Capture the cell that displays the provided text and extract its (X, Y) central coordinate. 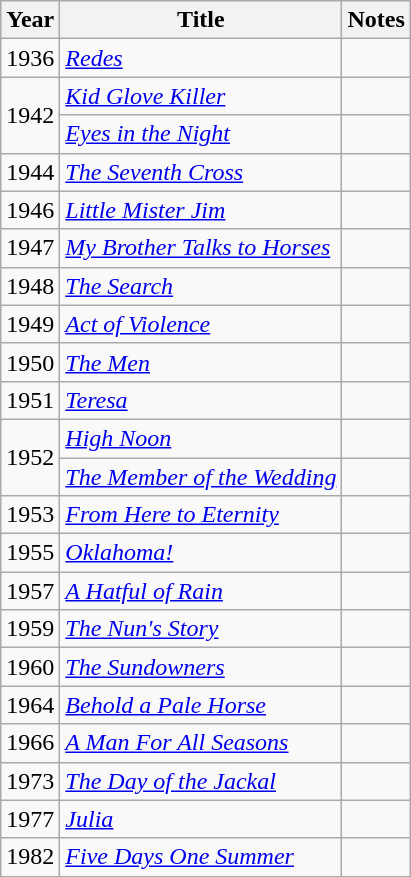
Eyes in the Night (201, 134)
Redes (201, 58)
Little Mister Jim (201, 210)
The Member of the Wedding (201, 477)
Behold a Pale Horse (201, 705)
The Sundowners (201, 667)
1973 (30, 781)
1948 (30, 286)
1942 (30, 115)
High Noon (201, 438)
Kid Glove Killer (201, 96)
Notes (376, 20)
The Search (201, 286)
From Here to Eternity (201, 515)
A Hatful of Rain (201, 591)
Five Days One Summer (201, 857)
The Day of the Jackal (201, 781)
1959 (30, 629)
Act of Violence (201, 324)
1977 (30, 819)
1955 (30, 553)
The Men (201, 362)
1960 (30, 667)
1949 (30, 324)
1944 (30, 172)
1946 (30, 210)
1957 (30, 591)
Year (30, 20)
1936 (30, 58)
My Brother Talks to Horses (201, 248)
1952 (30, 457)
1982 (30, 857)
1966 (30, 743)
Teresa (201, 400)
1951 (30, 400)
1964 (30, 705)
1950 (30, 362)
Oklahoma! (201, 553)
The Seventh Cross (201, 172)
The Nun's Story (201, 629)
1953 (30, 515)
A Man For All Seasons (201, 743)
Title (201, 20)
1947 (30, 248)
Julia (201, 819)
